Scan for the cell matching the given text and deliver its (x, y) coordinate at center. 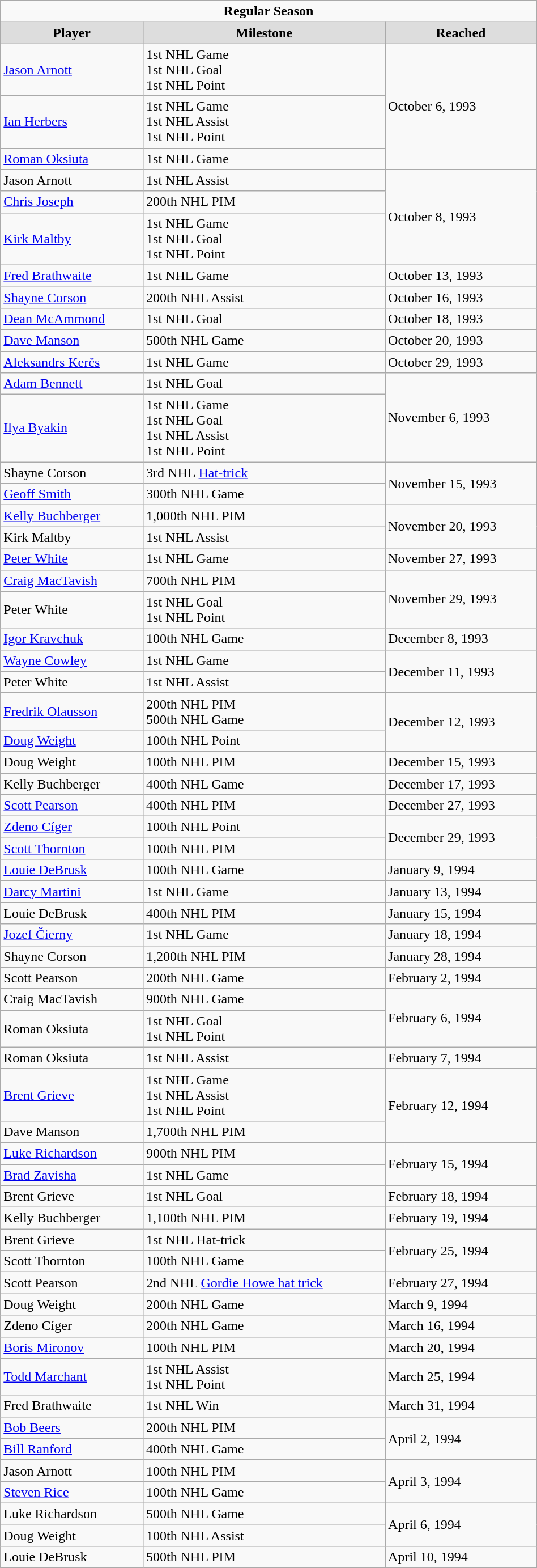
Jozef Čierny (72, 935)
December 17, 1993 (461, 784)
December 27, 1993 (461, 806)
March 20, 1994 (461, 1347)
April 6, 1994 (461, 1524)
Darcy Martini (72, 892)
Boris Mironov (72, 1347)
October 29, 1993 (461, 362)
200th NHL PIM500th NHL Game (264, 711)
300th NHL Game (264, 494)
March 25, 1994 (461, 1376)
700th NHL PIM (264, 580)
February 7, 1994 (461, 1058)
Fredrik Olausson (72, 711)
February 25, 1994 (461, 1251)
900th NHL PIM (264, 1153)
January 9, 1994 (461, 870)
900th NHL Game (264, 999)
Bob Beers (72, 1427)
November 15, 1993 (461, 484)
February 12, 1994 (461, 1105)
October 18, 1993 (461, 319)
February 6, 1994 (461, 1018)
January 18, 1994 (461, 935)
October 6, 1993 (461, 107)
February 18, 1994 (461, 1197)
Geoff Smith (72, 494)
January 13, 1994 (461, 892)
2nd NHL Gordie Howe hat trick (264, 1283)
October 20, 1993 (461, 340)
October 13, 1993 (461, 276)
November 27, 1993 (461, 559)
December 29, 1993 (461, 838)
December 12, 1993 (461, 722)
1,700th NHL PIM (264, 1131)
November 29, 1993 (461, 599)
December 11, 1993 (461, 671)
Chris Joseph (72, 202)
500th NHL PIM (264, 1557)
Adam Bennett (72, 384)
April 10, 1994 (461, 1557)
Bill Ranford (72, 1449)
October 16, 1993 (461, 297)
April 2, 1994 (461, 1438)
March 31, 1994 (461, 1406)
200th NHL Assist (264, 297)
Igor Kravchuk (72, 639)
Aleksandrs Kerčs (72, 362)
Todd Marchant (72, 1376)
3rd NHL Hat-trick (264, 473)
1st NHL Assist1st NHL Point (264, 1376)
1st NHL Game1st NHL Goal1st NHL Assist1st NHL Point (264, 429)
April 3, 1994 (461, 1481)
Steven Rice (72, 1492)
Milestone (264, 33)
February 2, 1994 (461, 978)
Dean McAmmond (72, 319)
Regular Season (268, 11)
Ilya Byakin (72, 429)
October 8, 1993 (461, 217)
February 19, 1994 (461, 1218)
100th NHL Assist (264, 1536)
November 20, 1993 (461, 527)
1,200th NHL PIM (264, 956)
Player (72, 33)
January 28, 1994 (461, 956)
December 15, 1993 (461, 762)
February 27, 1994 (461, 1283)
Wayne Cowley (72, 660)
1st NHL Hat-trick (264, 1240)
1st NHL Win (264, 1406)
December 8, 1993 (461, 639)
Brad Zavisha (72, 1175)
Reached (461, 33)
November 6, 1993 (461, 417)
February 15, 1994 (461, 1164)
Ian Herbers (72, 122)
March 9, 1994 (461, 1304)
1,000th NHL PIM (264, 516)
January 15, 1994 (461, 913)
March 16, 1994 (461, 1326)
1,100th NHL PIM (264, 1218)
